Locate the cell with the specified text and output its (X, Y) center coordinate. 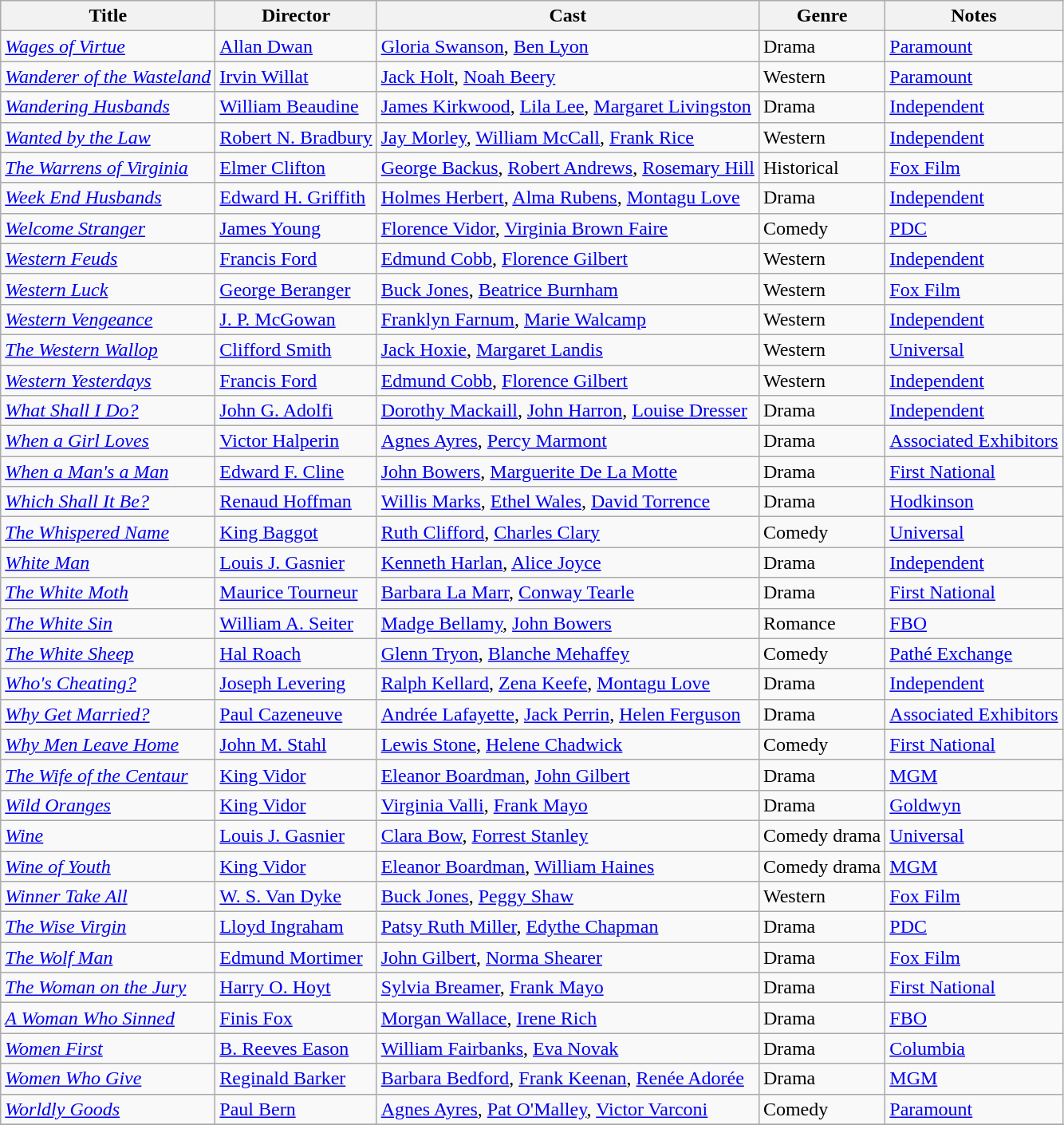
Columbia (974, 1048)
Madge Bellamy, John Bowers (568, 623)
Glenn Tryon, Blanche Mehaffey (568, 653)
Genre (822, 16)
Buck Jones, Beatrice Burnham (568, 289)
Western Yesterdays (108, 381)
Holmes Herbert, Alma Rubens, Montagu Love (568, 198)
Welcome Stranger (108, 228)
Paul Bern (296, 1109)
Cast (568, 16)
William A. Seiter (296, 623)
Women First (108, 1048)
What Shall I Do? (108, 411)
Eleanor Boardman, William Haines (568, 866)
Morgan Wallace, Irene Rich (568, 1018)
Wine (108, 835)
Ruth Clifford, Charles Clary (568, 532)
Wine of Youth (108, 866)
The Wise Virgin (108, 927)
Patsy Ruth Miller, Edythe Chapman (568, 927)
Director (296, 16)
Hal Roach (296, 653)
Elmer Clifton (296, 168)
W. S. Van Dyke (296, 897)
Lloyd Ingraham (296, 927)
Notes (974, 16)
Western Luck (108, 289)
The Western Wallop (108, 349)
Edward H. Griffith (296, 198)
Willis Marks, Ethel Wales, David Torrence (568, 502)
B. Reeves Eason (296, 1048)
The White Sin (108, 623)
Edward F. Cline (296, 472)
Robert N. Bradbury (296, 137)
John M. Stahl (296, 744)
J. P. McGowan (296, 319)
Victor Halperin (296, 441)
Agnes Ayres, Percy Marmont (568, 441)
William Beaudine (296, 107)
Florence Vidor, Virginia Brown Faire (568, 228)
Barbara La Marr, Conway Tearle (568, 593)
Week End Husbands (108, 198)
Andrée Lafayette, Jack Perrin, Helen Ferguson (568, 714)
Western Vengeance (108, 319)
John Gilbert, Norma Shearer (568, 957)
The Wife of the Centaur (108, 775)
William Fairbanks, Eva Novak (568, 1048)
Lewis Stone, Helene Chadwick (568, 744)
Historical (822, 168)
Buck Jones, Peggy Shaw (568, 897)
George Backus, Robert Andrews, Rosemary Hill (568, 168)
Barbara Bedford, Frank Keenan, Renée Adorée (568, 1079)
Agnes Ayres, Pat O'Malley, Victor Varconi (568, 1109)
Kenneth Harlan, Alice Joyce (568, 562)
When a Girl Loves (108, 441)
Western Feuds (108, 259)
The White Moth (108, 593)
James Young (296, 228)
A Woman Who Sinned (108, 1018)
Why Men Leave Home (108, 744)
Joseph Levering (296, 684)
Dorothy Mackaill, John Harron, Louise Dresser (568, 411)
Harry O. Hoyt (296, 988)
Which Shall It Be? (108, 502)
King Baggot (296, 532)
Winner Take All (108, 897)
Wages of Virtue (108, 46)
Eleanor Boardman, John Gilbert (568, 775)
Irvin Willat (296, 77)
Allan Dwan (296, 46)
Maurice Tourneur (296, 593)
Ralph Kellard, Zena Keefe, Montagu Love (568, 684)
Worldly Goods (108, 1109)
White Man (108, 562)
Women Who Give (108, 1079)
Gloria Swanson, Ben Lyon (568, 46)
Edmund Mortimer (296, 957)
James Kirkwood, Lila Lee, Margaret Livingston (568, 107)
Sylvia Breamer, Frank Mayo (568, 988)
Clifford Smith (296, 349)
Virginia Valli, Frank Mayo (568, 805)
Franklyn Farnum, Marie Walcamp (568, 319)
Wild Oranges (108, 805)
The Warrens of Virginia (108, 168)
Reginald Barker (296, 1079)
John G. Adolfi (296, 411)
Wanted by the Law (108, 137)
Wanderer of the Wasteland (108, 77)
Romance (822, 623)
Who's Cheating? (108, 684)
Renaud Hoffman (296, 502)
Jack Holt, Noah Beery (568, 77)
Goldwyn (974, 805)
Wandering Husbands (108, 107)
Paul Cazeneuve (296, 714)
When a Man's a Man (108, 472)
The White Sheep (108, 653)
John Bowers, Marguerite De La Motte (568, 472)
Clara Bow, Forrest Stanley (568, 835)
Jay Morley, William McCall, Frank Rice (568, 137)
Hodkinson (974, 502)
Jack Hoxie, Margaret Landis (568, 349)
George Beranger (296, 289)
Pathé Exchange (974, 653)
Title (108, 16)
Why Get Married? (108, 714)
The Wolf Man (108, 957)
The Woman on the Jury (108, 988)
Finis Fox (296, 1018)
The Whispered Name (108, 532)
